Pinpoint the cell where the given text exists, returning its [X, Y] midpoint coordinate. 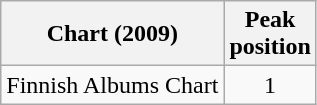
Peakposition [270, 34]
Chart (2009) [112, 34]
Finnish Albums Chart [112, 85]
1 [270, 85]
